Scan for the cell matching the given text and deliver its [x, y] coordinate at center. 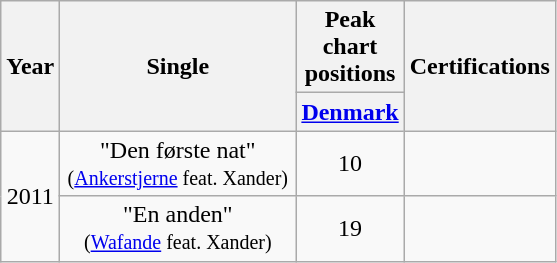
Denmark [350, 112]
Year [30, 66]
"Den første nat" (Ankerstjerne feat. Xander) [178, 164]
2011 [30, 196]
Peak chart positions [350, 47]
"En anden" (Wafande feat. Xander) [178, 228]
Certifications [480, 66]
19 [350, 228]
10 [350, 164]
Single [178, 66]
